Provide the (x, y) coordinate of the cell's center where the given text is located.  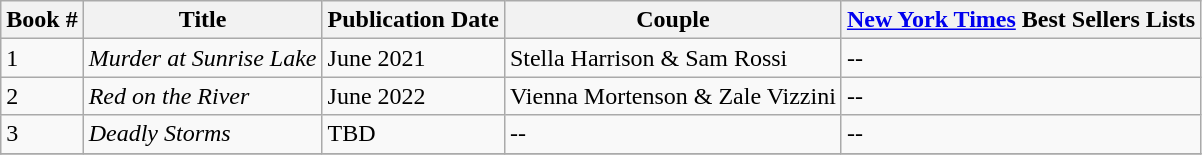
Title (202, 20)
Red on the River (202, 96)
1 (42, 58)
Publication Date (413, 20)
New York Times Best Sellers Lists (1020, 20)
TBD (413, 134)
Murder at Sunrise Lake (202, 58)
June 2021 (413, 58)
2 (42, 96)
June 2022 (413, 96)
Book # (42, 20)
Couple (672, 20)
3 (42, 134)
Deadly Storms (202, 134)
Stella Harrison & Sam Rossi (672, 58)
Vienna Mortenson & Zale Vizzini (672, 96)
